From the cell containing the given text, extract its center point as (x, y) coordinate. 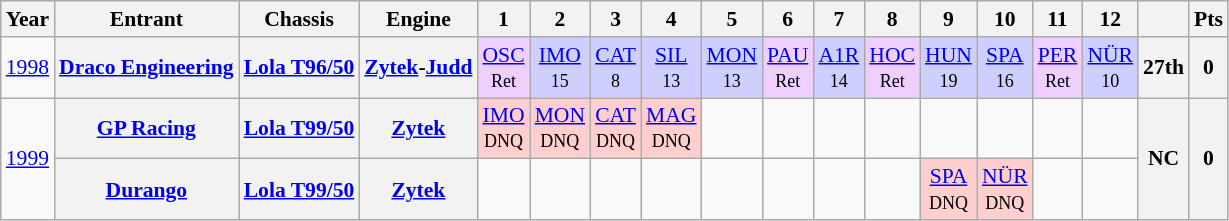
HUN19 (948, 68)
1 (503, 19)
11 (1058, 19)
5 (732, 19)
MON13 (732, 68)
HOCRet (892, 68)
Year (28, 19)
SPA16 (1005, 68)
Pts (1208, 19)
PAURet (788, 68)
6 (788, 19)
Zytek-Judd (418, 68)
NC (1164, 159)
SIL13 (672, 68)
GP Racing (146, 128)
3 (616, 19)
7 (838, 19)
Entrant (146, 19)
8 (892, 19)
A1R14 (838, 68)
2 (560, 19)
27th (1164, 68)
CAT8 (616, 68)
Draco Engineering (146, 68)
Lola T96/50 (300, 68)
PERRet (1058, 68)
4 (672, 19)
IMO15 (560, 68)
Durango (146, 190)
OSCRet (503, 68)
Chassis (300, 19)
NÜRDNQ (1005, 190)
1999 (28, 159)
1998 (28, 68)
MAGDNQ (672, 128)
IMODNQ (503, 128)
9 (948, 19)
Engine (418, 19)
CATDNQ (616, 128)
10 (1005, 19)
SPADNQ (948, 190)
MONDNQ (560, 128)
NÜR10 (1110, 68)
12 (1110, 19)
